Return the [X, Y] coordinate for the center point of the cell that contains the specified text.  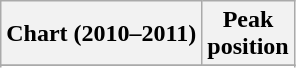
Chart (2010–2011) [102, 34]
Peakposition [248, 34]
